Locate the cell with the specified text and output its (X, Y) center coordinate. 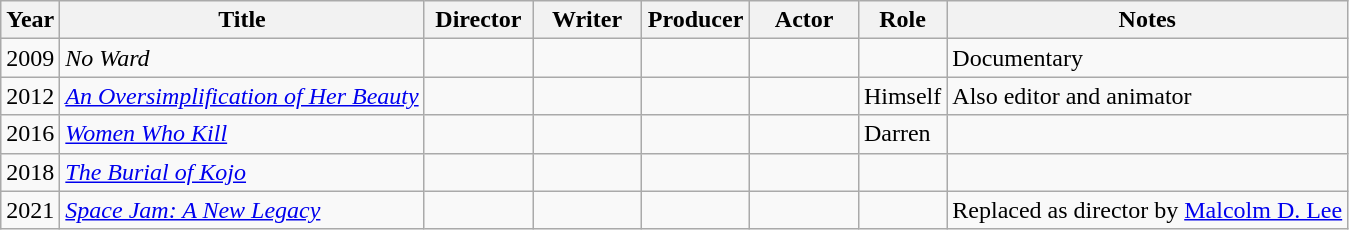
Himself (902, 96)
2012 (30, 96)
Notes (1148, 20)
Director (478, 20)
An Oversimplification of Her Beauty (242, 96)
Space Jam: A New Legacy (242, 210)
No Ward (242, 58)
Year (30, 20)
Title (242, 20)
The Burial of Kojo (242, 172)
2021 (30, 210)
Role (902, 20)
Also editor and animator (1148, 96)
2018 (30, 172)
Writer (588, 20)
Darren (902, 134)
2016 (30, 134)
Documentary (1148, 58)
Producer (696, 20)
Replaced as director by Malcolm D. Lee (1148, 210)
Actor (804, 20)
2009 (30, 58)
Women Who Kill (242, 134)
